Search for the cell housing the specified text and yield its [x, y] center coordinate. 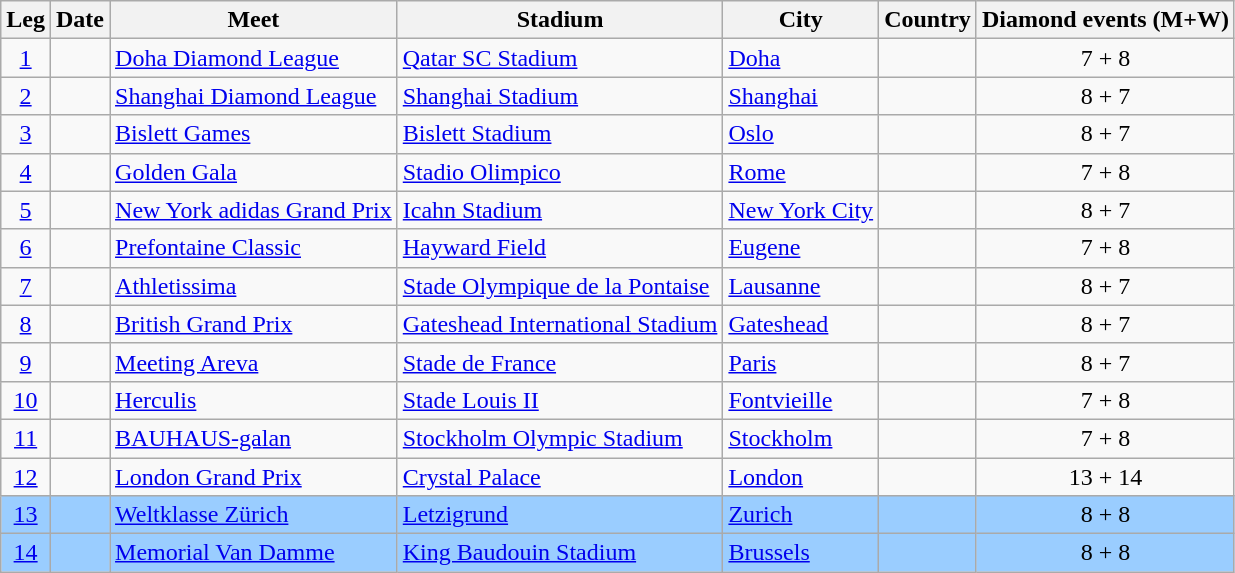
Bislett Games [254, 134]
Doha Diamond League [254, 58]
London [801, 477]
Brussels [801, 553]
7 [26, 286]
Shanghai Stadium [560, 96]
Shanghai [801, 96]
Stockholm [801, 438]
BAUHAUS-galan [254, 438]
Meeting Areva [254, 362]
Date [80, 20]
Prefontaine Classic [254, 248]
Zurich [801, 515]
Fontvieille [801, 400]
Letzigrund [560, 515]
Qatar SC Stadium [560, 58]
Crystal Palace [560, 477]
5 [26, 210]
Paris [801, 362]
Herculis [254, 400]
Golden Gala [254, 172]
Country [928, 20]
Athletissima [254, 286]
Eugene [801, 248]
1 [26, 58]
Weltklasse Zürich [254, 515]
10 [26, 400]
Doha [801, 58]
4 [26, 172]
Bislett Stadium [560, 134]
Stade de France [560, 362]
Shanghai Diamond League [254, 96]
King Baudouin Stadium [560, 553]
11 [26, 438]
Diamond events (M+W) [1105, 20]
Rome [801, 172]
Oslo [801, 134]
Stadium [560, 20]
13 + 14 [1105, 477]
Stockholm Olympic Stadium [560, 438]
2 [26, 96]
Stade Olympique de la Pontaise [560, 286]
Leg [26, 20]
Stadio Olimpico [560, 172]
New York City [801, 210]
12 [26, 477]
Memorial Van Damme [254, 553]
Lausanne [801, 286]
Hayward Field [560, 248]
13 [26, 515]
London Grand Prix [254, 477]
14 [26, 553]
3 [26, 134]
8 [26, 324]
City [801, 20]
Meet [254, 20]
New York adidas Grand Prix [254, 210]
Icahn Stadium [560, 210]
Stade Louis II [560, 400]
Gateshead [801, 324]
Gateshead International Stadium [560, 324]
9 [26, 362]
6 [26, 248]
British Grand Prix [254, 324]
